For the text-containing cell, return its midpoint in [x, y] coordinate format. 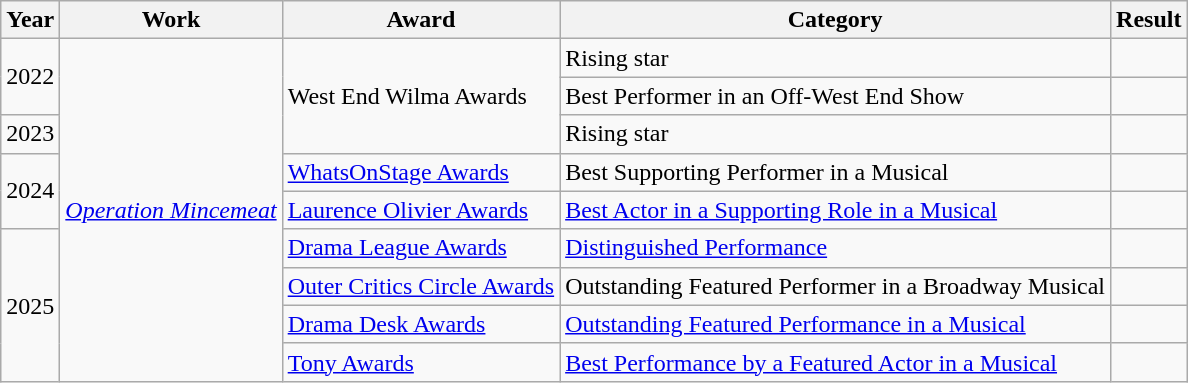
2025 [30, 305]
Award [420, 20]
West End Wilma Awards [420, 96]
Distinguished Performance [836, 248]
2024 [30, 191]
Drama League Awards [420, 248]
2023 [30, 134]
Year [30, 20]
Outer Critics Circle Awards [420, 286]
2022 [30, 77]
Best Performer in an Off-West End Show [836, 96]
Best Actor in a Supporting Role in a Musical [836, 210]
Result [1149, 20]
WhatsOnStage Awards [420, 172]
Best Supporting Performer in a Musical [836, 172]
Category [836, 20]
Drama Desk Awards [420, 324]
Outstanding Featured Performer in a Broadway Musical [836, 286]
Operation Mincemeat [171, 210]
Tony Awards [420, 362]
Outstanding Featured Performance in a Musical [836, 324]
Best Performance by a Featured Actor in a Musical [836, 362]
Laurence Olivier Awards [420, 210]
Work [171, 20]
